Provide the (x, y) coordinate of the cell's center where the given text is located.  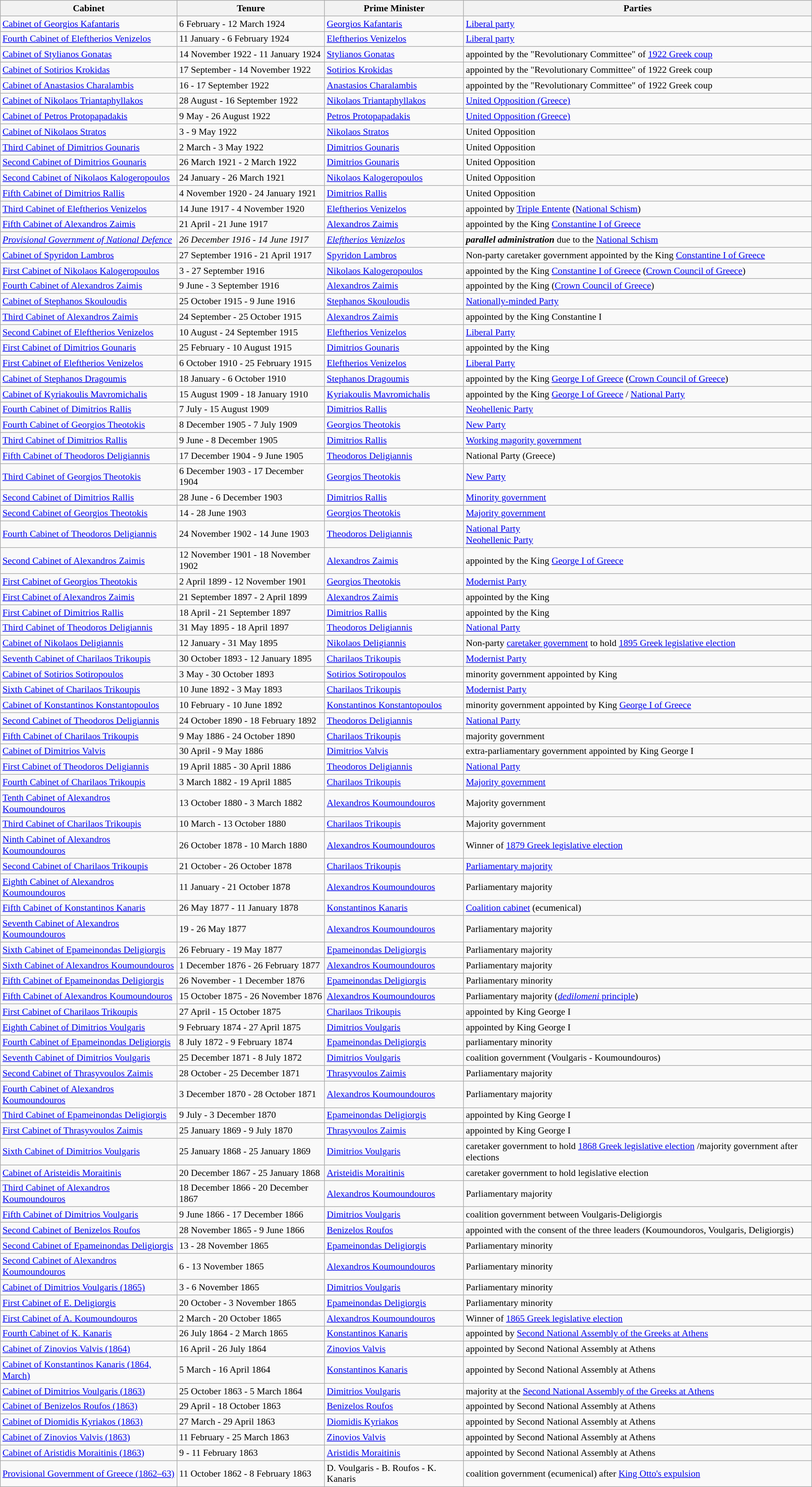
Fourth Cabinet of Alexandros Koumoundouros (89, 1094)
28 November 1865 - 9 June 1866 (251, 1230)
appointed by the King George I of Greece (Crown Council of Greece) (637, 379)
18 January - 6 October 1910 (251, 379)
appointed by the King George I of Greece / National Party (637, 394)
8 December 1905 - 7 July 1909 (251, 425)
13 - 28 November 1865 (251, 1246)
Cabinet of Nikolaos Deligiannis (89, 643)
Third Cabinet of Eleftherios Venizelos (89, 209)
Second Cabinet of Thrasyvoulos Zaimis (89, 1074)
caretaker government to hold legislative election (637, 1173)
Working magority government (637, 441)
extra-parliamentary government appointed by King George I (637, 751)
Coalition cabinet (ecumenical) (637, 908)
Fifth Cabinet of Konstantinos Kanaris (89, 908)
Winner of 1879 Greek legislative election (637, 845)
First Cabinet of Theodoros Deligiannis (89, 767)
19 April 1885 - 30 April 1886 (251, 767)
25 December 1871 - 8 July 1872 (251, 1058)
14 June 1917 - 4 November 1920 (251, 209)
National Party (Greece) (637, 456)
9 May - 26 August 1922 (251, 117)
Seventh Cabinet of Dimitrios Voulgaris (89, 1058)
Second Cabinet of Charilaos Trikoupis (89, 866)
Third Cabinet of Charilaos Trikoupis (89, 824)
Non-party caretaker government to hold 1895 Greek legislative election (637, 643)
19 - 26 May 1877 (251, 929)
28 June - 6 December 1903 (251, 498)
coalition government (Voulgaris - Koumoundouros) (637, 1058)
Second Cabinet of Nikolaos Kalogeropoulos (89, 178)
9 July - 3 December 1870 (251, 1115)
First Cabinet of Alexandros Zaimis (89, 597)
24 November 1902 - 14 June 1903 (251, 534)
First Cabinet of A. Koumoundouros (89, 1318)
10 March - 13 October 1880 (251, 824)
Sotirios Krokidas (394, 70)
First Cabinet of Charilaos Trikoupis (89, 1012)
9 May 1886 - 24 October 1890 (251, 736)
Sixth Cabinet of Charilaos Trikoupis (89, 690)
Sixth Cabinet of Epameinondas Deligiorgis (89, 950)
Cabinet of Zinovios Valvis (1864) (89, 1349)
Parties (637, 8)
16 April - 26 July 1864 (251, 1349)
30 October 1893 - 12 January 1895 (251, 659)
Spyridon Lambros (394, 255)
12 January - 31 May 1895 (251, 643)
Seventh Cabinet of Alexandros Koumoundouros (89, 929)
Cabinet of Konstantinos Konstantopoulos (89, 705)
9 February 1874 - 27 April 1875 (251, 1027)
Cabinet (89, 8)
Provisional Government of Greece (1862–63) (89, 1474)
14 November 1922 - 11 January 1924 (251, 55)
24 October 1890 - 18 February 1892 (251, 721)
26 November - 1 December 1876 (251, 981)
Aristidis Moraitinis (394, 1453)
2 March - 3 May 1922 (251, 147)
appointed by the King Constantine I (637, 317)
24 September - 25 October 1915 (251, 317)
24 January - 26 March 1921 (251, 178)
6 December 1903 - 17 December 1904 (251, 477)
3 - 27 September 1916 (251, 271)
caretaker government to hold 1868 Greek legislative election /majority government after elections (637, 1152)
Third Cabinet of Theodoros Deligiannis (89, 628)
25 October 1915 - 9 June 1916 (251, 302)
20 December 1867 - 25 January 1868 (251, 1173)
1 December 1876 - 26 February 1877 (251, 965)
First Cabinet of Nikolaos Kalogeropoulos (89, 271)
30 April - 9 May 1886 (251, 751)
Cabinet of Nikolaos Stratos (89, 132)
Fourth Cabinet of Charilaos Trikoupis (89, 782)
Fifth Cabinet of Dimitrios Rallis (89, 194)
14 - 28 June 1903 (251, 513)
11 February - 25 March 1863 (251, 1438)
6 October 1910 - 25 February 1915 (251, 364)
Fourth Cabinet of K. Kanaris (89, 1334)
Cabinet of Georgios Kafantaris (89, 24)
Second Cabinet of Georgios Theotokis (89, 513)
31 May 1895 - 18 April 1897 (251, 628)
8 July 1872 - 9 February 1874 (251, 1042)
appointed by Triple Entente (National Schism) (637, 209)
Fifth Cabinet of Alexandros Koumoundouros (89, 997)
Sixth Cabinet of Alexandros Koumoundouros (89, 965)
appointed with the consent of the three leaders (Koumoundoros, Voulgaris, Deligiorgis) (637, 1230)
Third Cabinet of Alexandros Zaimis (89, 317)
majority at the Second National Assembly of the Greeks at Athens (637, 1391)
Cabinet of Aristeidis Moraitinis (89, 1173)
minority government appointed by King George I of Greece (637, 705)
Cabinet of Sotirios Sotiropoulos (89, 674)
5 March - 16 April 1864 (251, 1370)
Third Cabinet of Georgios Theotokis (89, 477)
Cabinet of Anastasios Charalambis (89, 85)
3 - 9 May 1922 (251, 132)
Sotirios Sotiropoulos (394, 674)
Kyriakoulis Mavromichalis (394, 394)
28 October - 25 December 1871 (251, 1074)
First Cabinet of Eleftherios Venizelos (89, 364)
9 June - 3 September 1916 (251, 286)
Stephanos Skouloudis (394, 302)
Cabinet of Petros Protopapadakis (89, 117)
Nikolaos Stratos (394, 132)
Cabinet of Stephanos Dragoumis (89, 379)
parliamentary minority (637, 1042)
6 February - 12 March 1924 (251, 24)
17 December 1904 - 9 June 1905 (251, 456)
appointed by the King Constantine I of Greece (Crown Council of Greece) (637, 271)
25 January 1869 - 9 July 1870 (251, 1131)
majority government (637, 736)
Dimitrios Valvis (394, 751)
10 February - 10 June 1892 (251, 705)
Cabinet of Kyriakoulis Mavromichalis (89, 394)
21 September 1897 - 2 April 1899 (251, 597)
11 October 1862 - 8 February 1863 (251, 1474)
Parliamentary majority (dedilomeni principle) (637, 997)
Diomidis Kyriakos (394, 1422)
Eighth Cabinet of Alexandros Koumoundouros (89, 887)
27 March - 29 April 1863 (251, 1422)
26 October 1878 - 10 March 1880 (251, 845)
Fourth Cabinet of Theodoros Deligiannis (89, 534)
Tenure (251, 8)
Non-party caretaker government appointed by the King Constantine I of Greece (637, 255)
26 December 1916 - 14 June 1917 (251, 240)
Cabinet of Konstantinos Kanaris (1864, March) (89, 1370)
Cabinet of Nikolaos Triantaphyllakos (89, 101)
Third Cabinet of Dimitrios Gounaris (89, 147)
25 January 1868 - 25 January 1869 (251, 1152)
Provisional Government of National Defence (89, 240)
3 March 1882 - 19 April 1885 (251, 782)
First Cabinet of Georgios Theotokis (89, 582)
coalition government between Voulgaris-Deligiorgis (637, 1215)
26 July 1864 - 2 March 1865 (251, 1334)
Third Cabinet of Dimitrios Rallis (89, 441)
Fourth Cabinet of Eleftherios Venizelos (89, 39)
Fifth Cabinet of Alexandros Zaimis (89, 224)
10 June 1892 - 3 May 1893 (251, 690)
9 June - 8 December 1905 (251, 441)
Winner of 1865 Greek legislative election (637, 1318)
7 July - 15 August 1909 (251, 409)
Third Cabinet of Epameinondas Deligiorgis (89, 1115)
Fourth Cabinet of Alexandros Zaimis (89, 286)
Third Cabinet of Alexandros Koumoundouros (89, 1193)
First Cabinet of Dimitrios Gounaris (89, 348)
2 March - 20 October 1865 (251, 1318)
Fifth Cabinet of Epameinondas Deligiorgis (89, 981)
27 April - 15 October 1875 (251, 1012)
2 April 1899 - 12 November 1901 (251, 582)
Cabinet of Zinovios Valvis (1863) (89, 1438)
Nikolaos Triantaphyllakos (394, 101)
12 November 1901 - 18 November 1902 (251, 561)
Cabinet of Dimitrios Voulgaris (1865) (89, 1288)
11 January - 21 October 1878 (251, 887)
Second Cabinet of Theodoros Deligiannis (89, 721)
26 February - 19 May 1877 (251, 950)
3 May - 30 October 1893 (251, 674)
Tenth Cabinet of Alexandros Koumoundouros (89, 803)
3 - 6 November 1865 (251, 1288)
Fifth Cabinet of Dimitrios Voulgaris (89, 1215)
Cabinet of Diomidis Kyriakos (1863) (89, 1422)
Seventh Cabinet of Charilaos Trikoupis (89, 659)
parallel administration due to the National Schism (637, 240)
Cabinet of Dimitrios Voulgaris (1863) (89, 1391)
Georgios Kafantaris (394, 24)
D. Voulgaris - B. Roufos - K. Kanaris (394, 1474)
Second Cabinet of Dimitrios Rallis (89, 498)
15 October 1875 - 26 November 1876 (251, 997)
Aristeidis Moraitinis (394, 1173)
26 May 1877 - 11 January 1878 (251, 908)
Second Cabinet of Dimitrios Gounaris (89, 162)
National Party Neohellenic Party (637, 534)
21 October - 26 October 1878 (251, 866)
First Cabinet of Thrasyvoulos Zaimis (89, 1131)
First Cabinet of E. Deligiorgis (89, 1303)
18 April - 21 September 1897 (251, 613)
Cabinet of Sotirios Krokidas (89, 70)
Minority government (637, 498)
20 October - 3 November 1865 (251, 1303)
Stylianos Gonatas (394, 55)
Fourth Cabinet of Georgios Theotokis (89, 425)
13 October 1880 - 3 March 1882 (251, 803)
27 September 1916 - 21 April 1917 (251, 255)
minority government appointed by King (637, 674)
6 - 13 November 1865 (251, 1266)
Second Cabinet of Alexandros Zaimis (89, 561)
25 February - 10 August 1915 (251, 348)
4 November 1920 - 24 January 1921 (251, 194)
Anastasios Charalambis (394, 85)
26 March 1921 - 2 March 1922 (251, 162)
Konstantinos Konstantopoulos (394, 705)
Prime Minister (394, 8)
25 October 1863 - 5 March 1864 (251, 1391)
Nikolaos Deligiannis (394, 643)
29 April - 18 October 1863 (251, 1406)
Neohellenic Party (637, 409)
Second Cabinet of Epameinondas Deligiorgis (89, 1246)
18 December 1866 - 20 December 1867 (251, 1193)
Fifth Cabinet of Charilaos Trikoupis (89, 736)
Petros Protopapadakis (394, 117)
coalition government (ecumenical) after King Otto's expulsion (637, 1474)
First Cabinet of Dimitrios Rallis (89, 613)
21 April - 21 June 1917 (251, 224)
9 June 1866 - 17 December 1866 (251, 1215)
17 September - 14 November 1922 (251, 70)
Cabinet of Aristidis Moraitinis (1863) (89, 1453)
Fifth Cabinet of Theodoros Deligiannis (89, 456)
15 August 1909 - 18 January 1910 (251, 394)
Cabinet of Stephanos Skouloudis (89, 302)
Fourth Cabinet of Dimitrios Rallis (89, 409)
Ninth Cabinet of Alexandros Koumoundouros (89, 845)
Cabinet of Stylianos Gonatas (89, 55)
Cabinet of Spyridon Lambros (89, 255)
Second Cabinet of Alexandros Koumoundouros (89, 1266)
Second Cabinet of Eleftherios Venizelos (89, 332)
Sixth Cabinet of Dimitrios Voulgaris (89, 1152)
appointed by the King George I of Greece (637, 561)
Cabinet of Dimitrios Valvis (89, 751)
appointed by the King Constantine I of Greece (637, 224)
3 December 1870 - 28 October 1871 (251, 1094)
Stephanos Dragoumis (394, 379)
11 January - 6 February 1924 (251, 39)
Nationally-minded Party (637, 302)
Eighth Cabinet of Dimitrios Voulgaris (89, 1027)
10 August - 24 September 1915 (251, 332)
Cabinet of Benizelos Roufos (1863) (89, 1406)
appointed by Second National Assembly of the Greeks at Athens (637, 1334)
28 August - 16 September 1922 (251, 101)
appointed by the King (Crown Council of Greece) (637, 286)
9 - 11 February 1863 (251, 1453)
Fourth Cabinet of Epameinondas Deligiorgis (89, 1042)
16 - 17 September 1922 (251, 85)
Second Cabinet of Benizelos Roufos (89, 1230)
